Extract the [x, y] coordinate from the center of the cell holding the provided text.  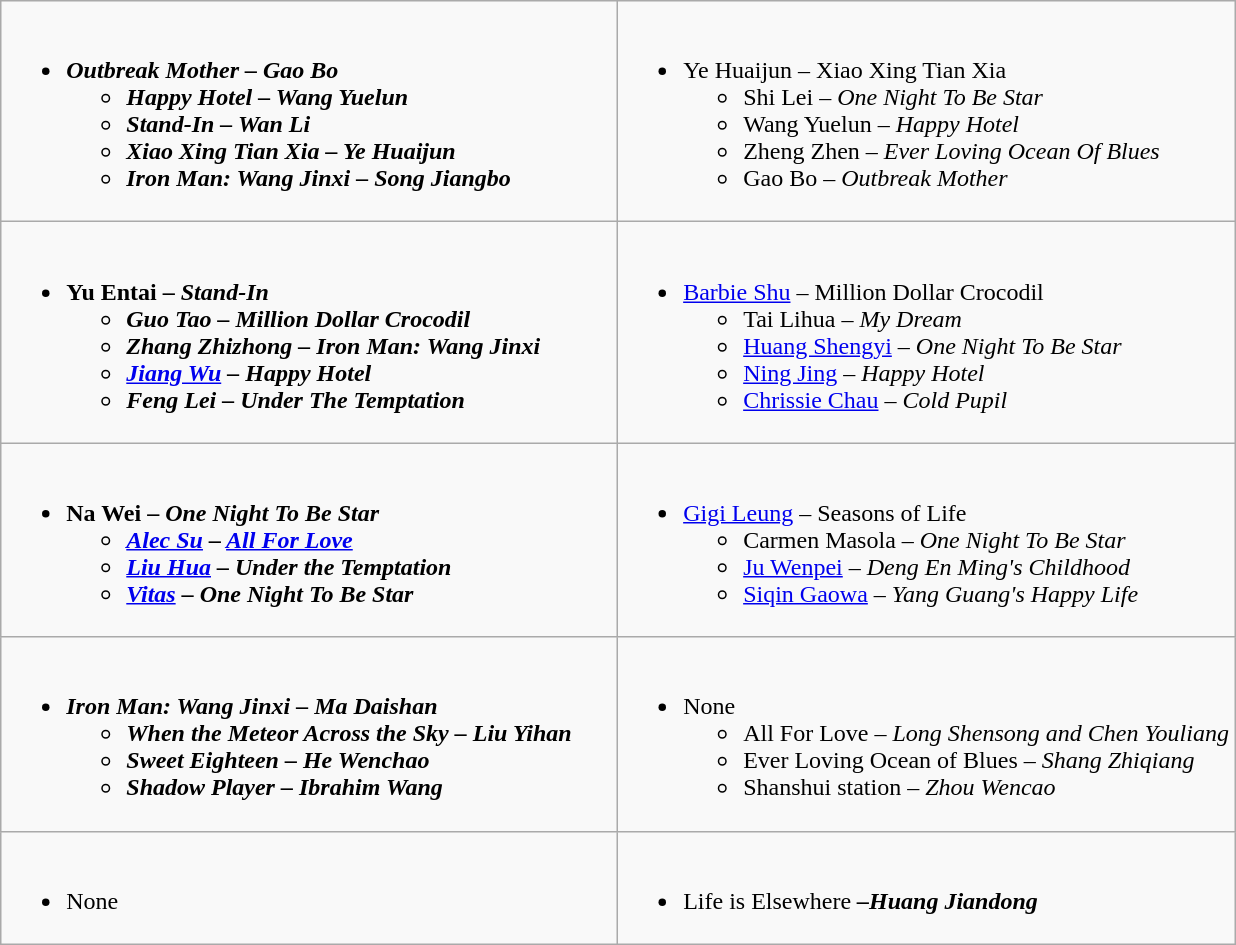
Gigi Leung – Seasons of LifeCarmen Masola – One Night To Be StarJu Wenpei – Deng En Ming's ChildhoodSiqin Gaowa – Yang Guang's Happy Life [926, 540]
Na Wei – One Night To Be StarAlec Su – All For LoveLiu Hua – Under the TemptationVitas – One Night To Be Star [310, 540]
None [310, 888]
Yu Entai – Stand-InGuo Tao – Million Dollar CrocodilZhang Zhizhong – Iron Man: Wang JinxiJiang Wu – Happy HotelFeng Lei – Under The Temptation [310, 332]
Ye Huaijun – Xiao Xing Tian XiaShi Lei – One Night To Be StarWang Yuelun – Happy HotelZheng Zhen – Ever Loving Ocean Of BluesGao Bo – Outbreak Mother [926, 112]
Barbie Shu – Million Dollar CrocodilTai Lihua – My DreamHuang Shengyi – One Night To Be StarNing Jing – Happy HotelChrissie Chau – Cold Pupil [926, 332]
NoneAll For Love – Long Shensong and Chen YouliangEver Loving Ocean of Blues – Shang ZhiqiangShanshui station – Zhou Wencao [926, 734]
Iron Man: Wang Jinxi – Ma DaishanWhen the Meteor Across the Sky – Liu YihanSweet Eighteen – He WenchaoShadow Player – Ibrahim Wang [310, 734]
Life is Elsewhere –Huang Jiandong [926, 888]
Outbreak Mother – Gao BoHappy Hotel – Wang YuelunStand-In – Wan LiXiao Xing Tian Xia – Ye HuaijunIron Man: Wang Jinxi – Song Jiangbo [310, 112]
